For the text-containing cell, return its midpoint in [x, y] coordinate format. 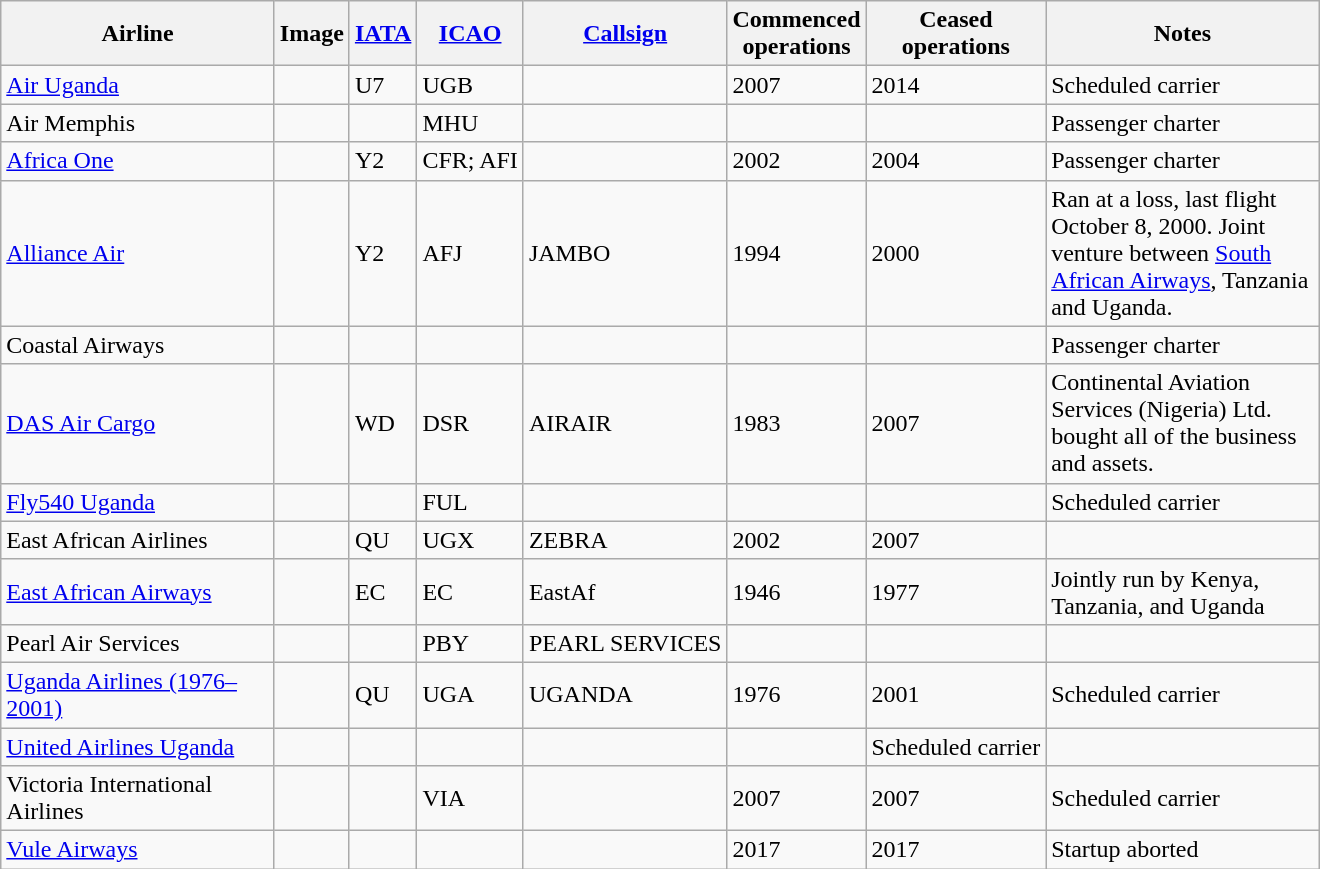
UGA [470, 694]
Fly540 Uganda [138, 502]
U7 [383, 85]
FUL [470, 502]
1977 [956, 592]
IATA [383, 34]
Image [312, 34]
Africa One [138, 161]
DAS Air Cargo [138, 424]
Startup aborted [1183, 850]
Vule Airways [138, 850]
1994 [796, 253]
Ceasedoperations [956, 34]
PEARL SERVICES [625, 643]
Ran at a loss, last flight October 8, 2000. Joint venture between South African Airways, Tanzania and Uganda. [1183, 253]
United Airlines Uganda [138, 747]
1946 [796, 592]
VIA [470, 798]
Jointly run by Kenya, Tanzania, and Uganda [1183, 592]
Airline [138, 34]
EastAf [625, 592]
East African Airlines [138, 540]
ZEBRA [625, 540]
JAMBO [625, 253]
2004 [956, 161]
Air Uganda [138, 85]
1976 [796, 694]
2001 [956, 694]
AIRAIR [625, 424]
UGANDA [625, 694]
Continental Aviation Services (Nigeria) Ltd. bought all of the business and assets. [1183, 424]
Pearl Air Services [138, 643]
WD [383, 424]
East African Airways [138, 592]
MHU [470, 123]
Victoria International Airlines [138, 798]
2014 [956, 85]
Coastal Airways [138, 345]
Air Memphis [138, 123]
2000 [956, 253]
ICAO [470, 34]
Commencedoperations [796, 34]
PBY [470, 643]
Notes [1183, 34]
Alliance Air [138, 253]
AFJ [470, 253]
Callsign [625, 34]
UGX [470, 540]
1983 [796, 424]
UGB [470, 85]
DSR [470, 424]
Uganda Airlines (1976–2001) [138, 694]
CFR; AFI [470, 161]
